Find where the given text appears and provide that cell's center as [X, Y] coordinate. 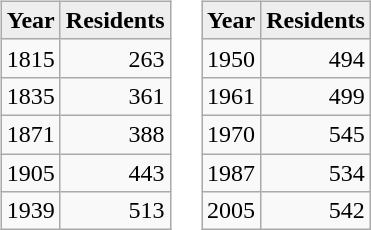
1987 [232, 173]
499 [316, 96]
1905 [30, 173]
1970 [232, 134]
1815 [30, 58]
494 [316, 58]
2005 [232, 211]
388 [115, 134]
443 [115, 173]
1871 [30, 134]
542 [316, 211]
1939 [30, 211]
534 [316, 173]
1961 [232, 96]
545 [316, 134]
513 [115, 211]
361 [115, 96]
1835 [30, 96]
263 [115, 58]
1950 [232, 58]
